For the text-containing cell, return its midpoint in [X, Y] coordinate format. 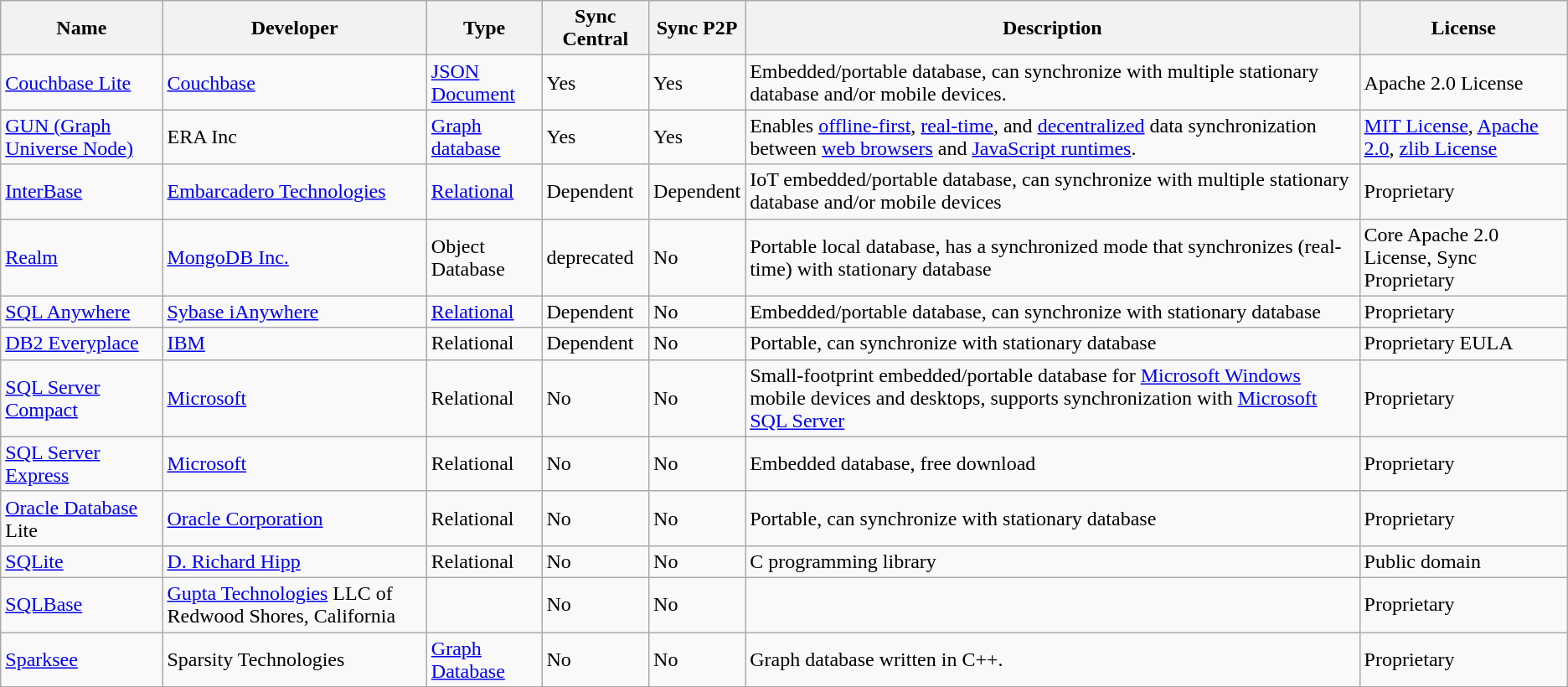
SQL Server Compact [82, 398]
Oracle Corporation [295, 518]
ERA Inc [295, 137]
Description [1052, 28]
Name [82, 28]
SQLBase [82, 605]
Gupta Technologies LLC of Redwood Shores, California [295, 605]
Couchbase [295, 82]
Sync Central [596, 28]
MIT License, Apache 2.0, zlib License [1463, 137]
deprecated [596, 257]
JSON Document [484, 82]
Graph database [484, 137]
Sybase iAnywhere [295, 312]
SQL Anywhere [82, 312]
Core Apache 2.0 License, Sync Proprietary [1463, 257]
GUN (Graph Universe Node) [82, 137]
Proprietary EULA [1463, 343]
Small-footprint embedded/portable database for Microsoft Windows mobile devices and desktops, supports synchronization with Microsoft SQL Server [1052, 398]
Embedded/portable database, can synchronize with multiple stationary database and/or mobile devices. [1052, 82]
Public domain [1463, 561]
DB2 Everyplace [82, 343]
Realm [82, 257]
Object Database [484, 257]
Sparsity Technologies [295, 659]
Developer [295, 28]
Graph Database [484, 659]
Type [484, 28]
Embarcadero Technologies [295, 191]
Embedded/portable database, can synchronize with stationary database [1052, 312]
IoT embedded/portable database, can synchronize with multiple stationary database and/or mobile devices [1052, 191]
InterBase [82, 191]
SQL Server Express [82, 464]
Sparksee [82, 659]
D. Richard Hipp [295, 561]
Enables offline-first, real-time, and decentralized data synchronization between web browsers and JavaScript runtimes. [1052, 137]
Couchbase Lite [82, 82]
Oracle Database Lite [82, 518]
Graph database written in C++. [1052, 659]
Sync P2P [697, 28]
SQLite [82, 561]
Embedded database, free download [1052, 464]
Apache 2.0 License [1463, 82]
C programming library [1052, 561]
Portable local database, has a synchronized mode that synchronizes (real-time) with stationary database [1052, 257]
IBM [295, 343]
MongoDB Inc. [295, 257]
License [1463, 28]
